Capture the cell that displays the provided text and extract its (X, Y) central coordinate. 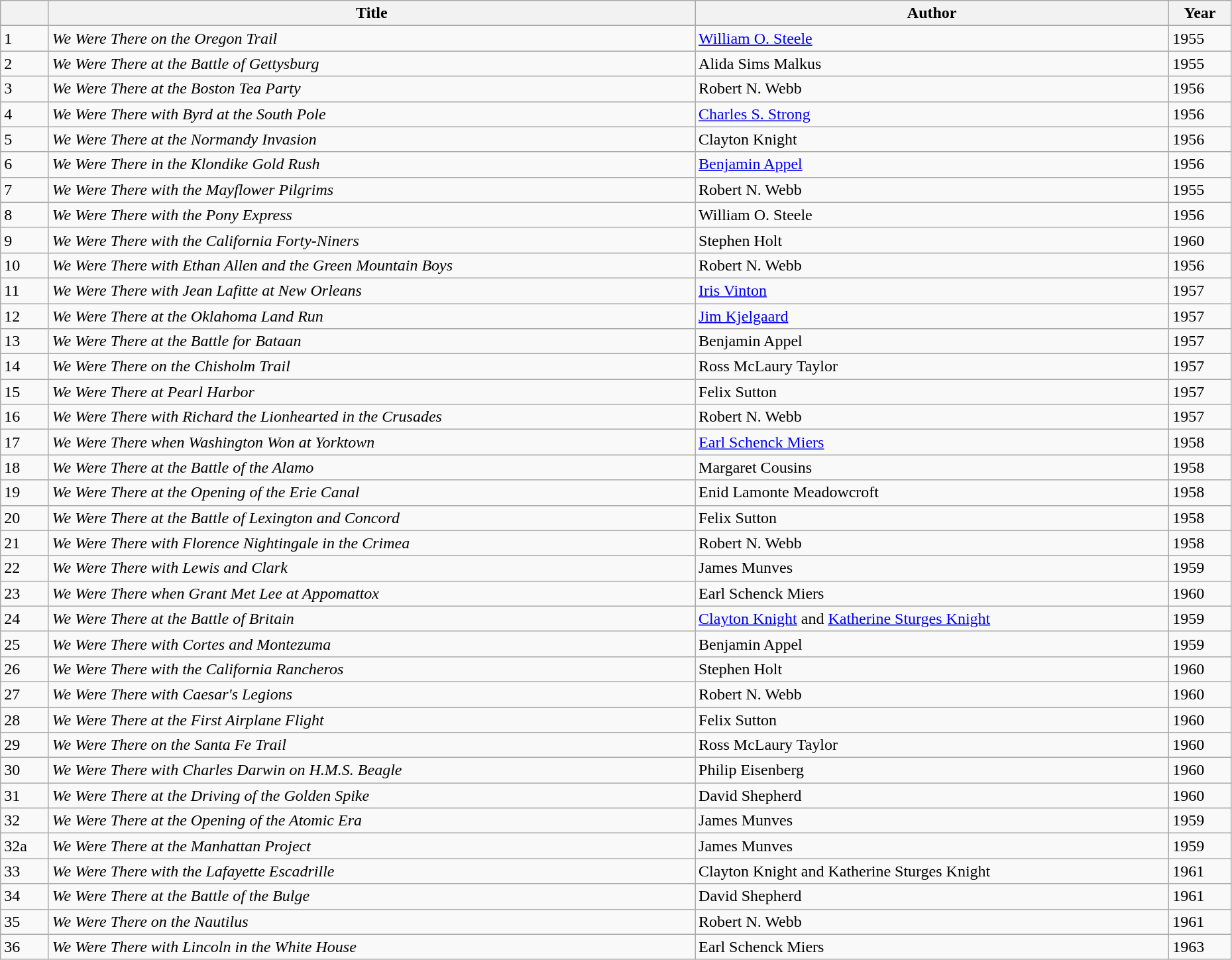
We Were There with the California Rancheros (371, 669)
1963 (1200, 947)
6 (25, 164)
We Were There at the Battle of the Bulge (371, 896)
We Were There at the Opening of the Erie Canal (371, 493)
We Were There with the California Forty-Niners (371, 240)
Margaret Cousins (932, 467)
21 (25, 543)
We Were There on the Santa Fe Trail (371, 745)
31 (25, 796)
28 (25, 719)
Year (1200, 13)
Jim Kjelgaard (932, 316)
We Were There at the Driving of the Golden Spike (371, 796)
1 (25, 38)
Clayton Knight (932, 139)
We Were There at the Opening of the Atomic Era (371, 821)
We Were There at the Battle for Bataan (371, 341)
13 (25, 341)
Charles S. Strong (932, 114)
We Were There with Byrd at the South Pole (371, 114)
19 (25, 493)
Alida Sims Malkus (932, 64)
22 (25, 568)
We Were There with Florence Nightingale in the Crimea (371, 543)
We Were There with Charles Darwin on H.M.S. Beagle (371, 770)
18 (25, 467)
15 (25, 392)
34 (25, 896)
30 (25, 770)
11 (25, 290)
8 (25, 215)
Title (371, 13)
35 (25, 922)
We Were There on the Chisholm Trail (371, 367)
We Were There with Cortes and Montezuma (371, 644)
We Were There on the Nautilus (371, 922)
23 (25, 593)
We Were There when Grant Met Lee at Appomattox (371, 593)
We Were There at Pearl Harbor (371, 392)
3 (25, 89)
33 (25, 871)
We Were There with Caesar's Legions (371, 694)
We Were There at the Battle of Gettysburg (371, 64)
Philip Eisenberg (932, 770)
We Were There when Washington Won at Yorktown (371, 442)
2 (25, 64)
36 (25, 947)
We Were There with Ethan Allen and the Green Mountain Boys (371, 265)
We Were There with the Lafayette Escadrille (371, 871)
We Were There at the Oklahoma Land Run (371, 316)
5 (25, 139)
29 (25, 745)
We Were There at the Boston Tea Party (371, 89)
We Were There with the Pony Express (371, 215)
We Were There with the Mayflower Pilgrims (371, 190)
We Were There at the Battle of Lexington and Concord (371, 518)
We Were There in the Klondike Gold Rush (371, 164)
32a (25, 846)
We Were There with Lewis and Clark (371, 568)
27 (25, 694)
10 (25, 265)
We Were There with Lincoln in the White House (371, 947)
20 (25, 518)
We Were There at the Manhattan Project (371, 846)
We Were There with Jean Lafitte at New Orleans (371, 290)
24 (25, 619)
We Were There at the First Airplane Flight (371, 719)
7 (25, 190)
We Were There at the Normandy Invasion (371, 139)
Enid Lamonte Meadowcroft (932, 493)
25 (25, 644)
4 (25, 114)
We Were There on the Oregon Trail (371, 38)
Iris Vinton (932, 290)
We Were There with Richard the Lionhearted in the Crusades (371, 417)
12 (25, 316)
16 (25, 417)
9 (25, 240)
26 (25, 669)
We Were There at the Battle of the Alamo (371, 467)
14 (25, 367)
17 (25, 442)
32 (25, 821)
We Were There at the Battle of Britain (371, 619)
Author (932, 13)
